Capture the cell that displays the provided text and extract its (X, Y) central coordinate. 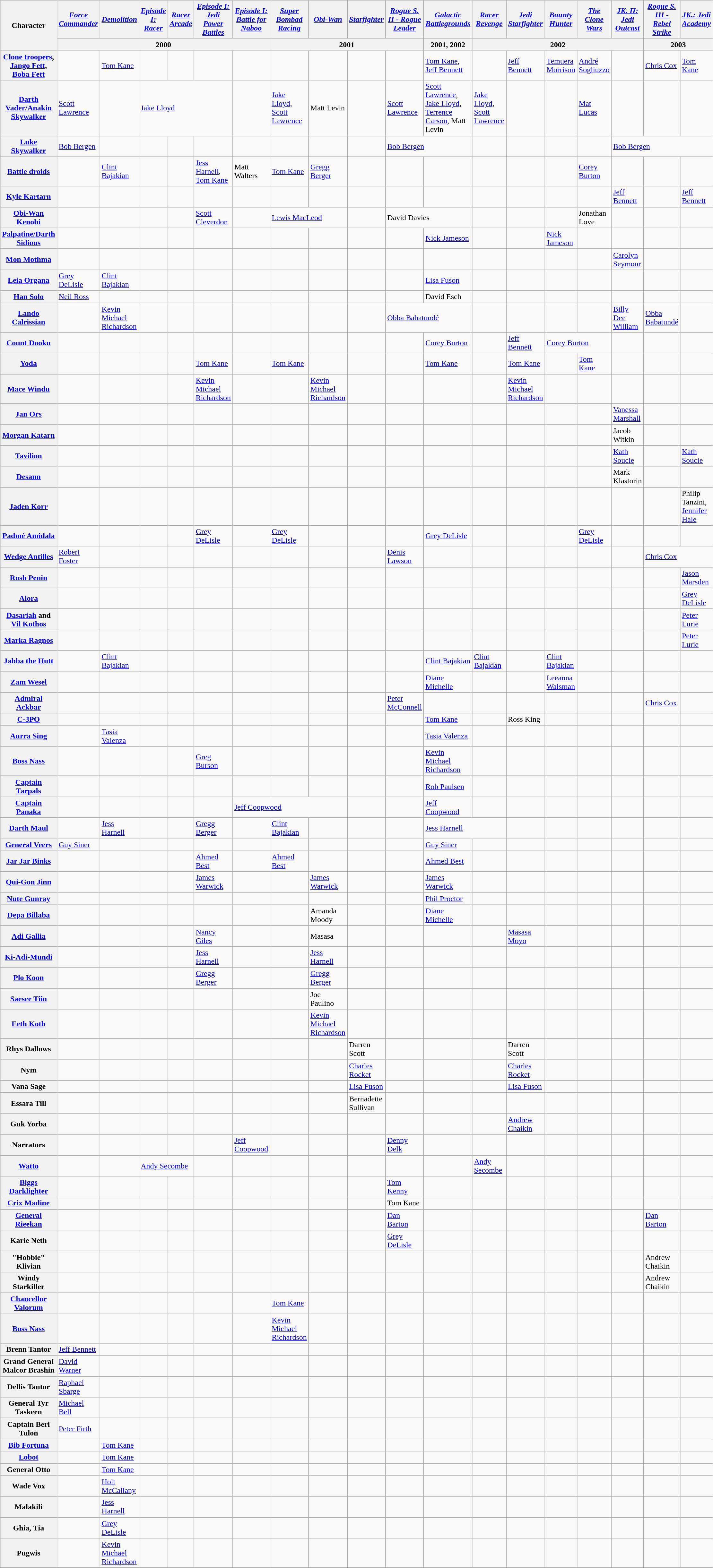
Nute Gunray (29, 899)
Mark Klastorin (627, 477)
Demolition (119, 19)
Biggs Darklighter (29, 1187)
Rob Paulsen (448, 786)
Zam Wesel (29, 682)
Lewis MacLeod (309, 218)
Alora (29, 598)
Jonathan Love (594, 218)
Captain Panaka (29, 807)
Rhys Dallows (29, 1049)
Lobot (29, 1457)
Jess Harnell, Tom Kane (213, 171)
JK. II: Jedi Outcast (627, 19)
Marka Ragnos (29, 640)
Character (29, 26)
Palpatine/Darth Sidious (29, 238)
Michael Bell (78, 1408)
The Clone Wars (594, 19)
Matt Walters (251, 171)
Morgan Katarn (29, 435)
Crix Madine (29, 1203)
Captain Beri Tulon (29, 1429)
Darth Maul (29, 828)
Galactic Battlegrounds (448, 19)
Episode I: Racer (153, 19)
Bernadette Sullivan (367, 1103)
Pugwis (29, 1553)
Masasa (328, 936)
2002 (558, 45)
Desann (29, 477)
General Tyr Taskeen (29, 1408)
Vanessa Marshall (627, 414)
Denny Delk (404, 1145)
Phil Proctor (448, 899)
Jaden Korr (29, 506)
Ghia, Tia (29, 1528)
Admiral Ackbar (29, 703)
Racer Arcade (181, 19)
Bib Fortuna (29, 1445)
Watto (29, 1166)
Grand General Malcor Brashin (29, 1366)
Super Bombad Racing (289, 19)
Jason Marsden (696, 578)
Peter Firth (78, 1429)
Karie Neth (29, 1241)
Nancy Giles (213, 936)
Yoda (29, 364)
Masasa Moyo (526, 936)
Kyle Kartarn (29, 196)
Starfighter (367, 19)
Jar Jar Binks (29, 861)
Mon Mothma (29, 259)
Temuera Morrison (561, 65)
Captain Tarpals (29, 786)
Wedge Antilles (29, 556)
Clone troopers, Jango Fett, Boba Fett (29, 65)
C-3PO (29, 719)
Saesee Tiin (29, 999)
Narrators (29, 1145)
Count Dooku (29, 343)
Padmé Amidala (29, 536)
Ross King (526, 719)
Nym (29, 1070)
Dellis Tantor (29, 1387)
Adi Gallia (29, 936)
Force Commander (78, 19)
Denis Lawson (404, 556)
Vana Sage (29, 1087)
Tavilion (29, 456)
Greg Burson (213, 761)
Jedi Starfighter (526, 19)
General Rieekan (29, 1219)
Amanda Moody (328, 915)
Depa Billaba (29, 915)
Joe Paulino (328, 999)
Racer Revenge (489, 19)
Robert Foster (78, 556)
Rogue S. II - Rogue Leader (404, 19)
Luke Skywalker (29, 146)
Tom Kenny (404, 1187)
Eeth Koth (29, 1024)
Jake Lloyd (186, 108)
Battle droids (29, 171)
Guk Yorba (29, 1124)
Rogue S. III - Rebel Strike (662, 19)
André Sogliuzzo (594, 65)
General Veers (29, 845)
Dasariah and Vil Kothos (29, 619)
David Warner (78, 1366)
Bounty Hunter (561, 19)
Qui-Gon Jinn (29, 882)
Holt McCallany (119, 1486)
David Davies (429, 218)
JK.: Jedi Academy (696, 19)
Aurra Sing (29, 736)
Neil Ross (78, 297)
Rosh Penin (29, 578)
Carolyn Seymour (627, 259)
Jacob Witkin (627, 435)
Chancellor Valorum (29, 1303)
"Hobbie" Klivian (29, 1261)
General Otto (29, 1469)
Plo Koon (29, 978)
Ki-Adi-Mundi (29, 957)
Jan Ors (29, 414)
Brenn Tantor (29, 1349)
Matt Levin (328, 108)
2001 (347, 45)
Lando Calrissian (29, 318)
Jabba the Hutt (29, 661)
Malakili (29, 1507)
2003 (678, 45)
Han Solo (29, 297)
Episode I: Jedi Power Battles (213, 19)
Peter McConnell (404, 703)
Episode I: Battle for Naboo (251, 19)
Essara Till (29, 1103)
Obi-Wan Kenobi (29, 218)
Obi-Wan (328, 19)
Philip Tanzini, Jennifer Hale (696, 506)
Leia Organa (29, 280)
Windy Starkiller (29, 1282)
Leeanna Walsman (561, 682)
Wade Vox (29, 1486)
2001, 2002 (448, 45)
Mace Windu (29, 389)
Raphael Sbarge (78, 1387)
Scott Lawrence, Jake Lloyd, Terrence Carson, Matt Levin (448, 108)
David Esch (448, 297)
Scott Cleverdon (213, 218)
Tom Kane, Jeff Bennett (448, 65)
Darth Vader/Anakin Skywalker (29, 108)
2000 (163, 45)
Billy Dee William (627, 318)
Mat Lucas (594, 108)
